Locate the cell with the specified text and output its (x, y) center coordinate. 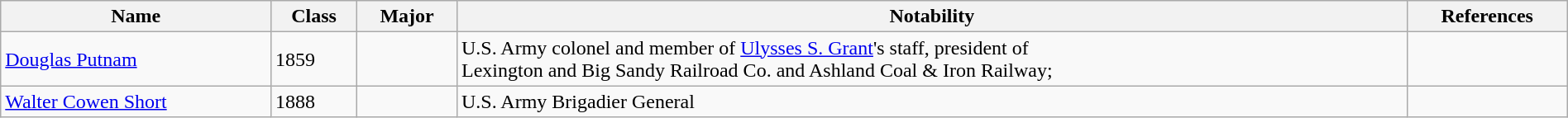
Class (314, 17)
U.S. Army Brigadier General (931, 101)
1859 (314, 59)
Douglas Putnam (136, 59)
References (1487, 17)
Walter Cowen Short (136, 101)
1888 (314, 101)
U.S. Army colonel and member of Ulysses S. Grant's staff, president ofLexington and Big Sandy Railroad Co. and Ashland Coal & Iron Railway; (931, 59)
Name (136, 17)
Major (407, 17)
Notability (931, 17)
